Pinpoint the cell where the given text exists, returning its (x, y) midpoint coordinate. 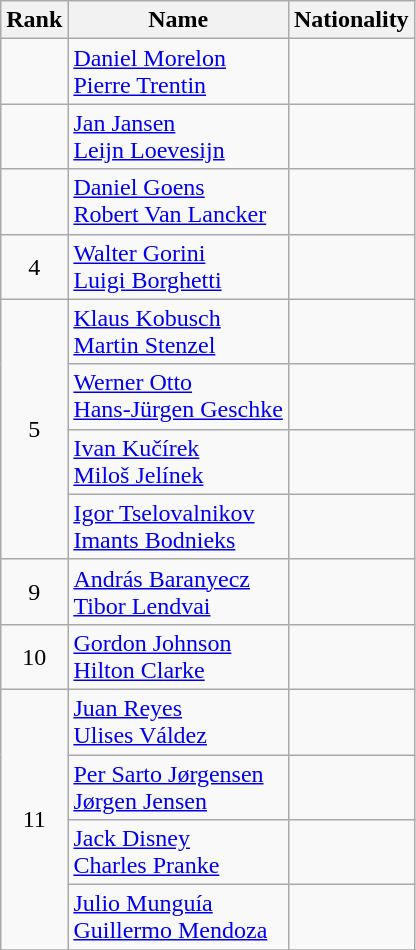
Rank (34, 20)
9 (34, 592)
András BaranyeczTibor Lendvai (178, 592)
Igor TselovalnikovImants Bodnieks (178, 526)
10 (34, 656)
11 (34, 819)
Jack DisneyCharles Pranke (178, 852)
Klaus KobuschMartin Stenzel (178, 332)
Ivan KučírekMiloš Jelínek (178, 462)
Gordon JohnsonHilton Clarke (178, 656)
Nationality (351, 20)
Julio MunguíaGuillermo Mendoza (178, 918)
Juan ReyesUlises Váldez (178, 722)
Werner OttoHans-Jürgen Geschke (178, 396)
Walter GoriniLuigi Borghetti (178, 266)
Per Sarto JørgensenJørgen Jensen (178, 786)
4 (34, 266)
Daniel MorelonPierre Trentin (178, 72)
5 (34, 429)
Name (178, 20)
Daniel GoensRobert Van Lancker (178, 202)
Jan JansenLeijn Loevesijn (178, 136)
